Detect which cell encompasses the target text, then output its [X, Y] center coordinate. 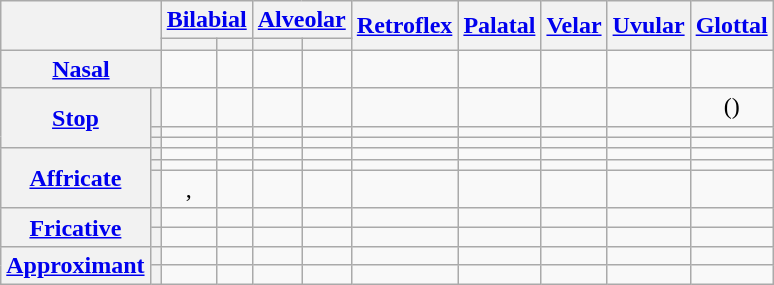
Approximant [76, 265]
Glottal [732, 26]
Fricative [76, 227]
Alveolar [302, 20]
Bilabial [206, 20]
Retroflex [404, 26]
Velar [574, 26]
Nasal [81, 69]
Uvular [648, 26]
() [732, 107]
, [188, 189]
Stop [76, 118]
Palatal [500, 26]
Affricate [76, 178]
